Scan for the cell matching the given text and deliver its [x, y] coordinate at center. 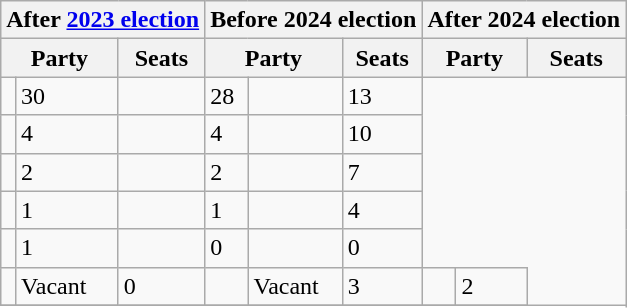
10 [382, 134]
After 2024 election [524, 20]
28 [226, 96]
7 [382, 172]
30 [68, 96]
After 2023 election [103, 20]
3 [382, 286]
13 [382, 96]
Before 2024 election [314, 20]
